For the text-containing cell, return its midpoint in (x, y) coordinate format. 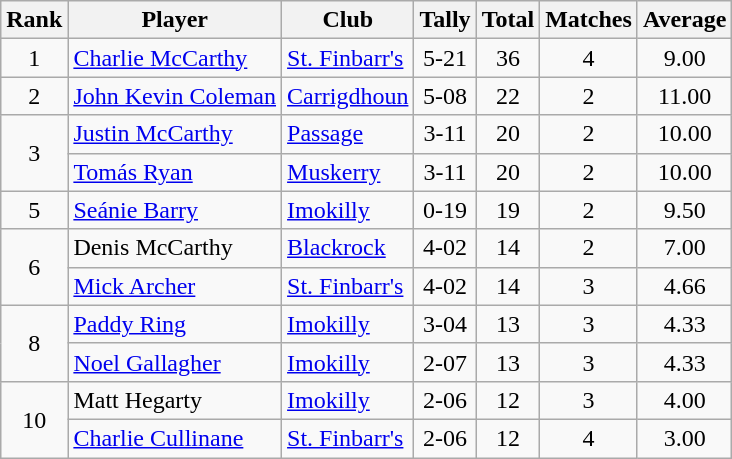
5-08 (445, 96)
Justin McCarthy (175, 134)
Rank (34, 20)
Mick Archer (175, 286)
Muskerry (348, 172)
Seánie Barry (175, 210)
John Kevin Coleman (175, 96)
7.00 (684, 248)
5-21 (445, 58)
Noel Gallagher (175, 362)
Club (348, 20)
Average (684, 20)
6 (34, 267)
Charlie Cullinane (175, 438)
4.00 (684, 400)
10 (34, 419)
Tally (445, 20)
9.00 (684, 58)
Paddy Ring (175, 324)
Passage (348, 134)
3-04 (445, 324)
Tomás Ryan (175, 172)
Carrigdhoun (348, 96)
19 (508, 210)
3.00 (684, 438)
0-19 (445, 210)
22 (508, 96)
Denis McCarthy (175, 248)
Blackrock (348, 248)
Matt Hegarty (175, 400)
4.66 (684, 286)
Matches (589, 20)
9.50 (684, 210)
5 (34, 210)
36 (508, 58)
Player (175, 20)
Total (508, 20)
1 (34, 58)
11.00 (684, 96)
8 (34, 343)
Charlie McCarthy (175, 58)
2-07 (445, 362)
